Pinpoint the cell where the given text exists, returning its [X, Y] midpoint coordinate. 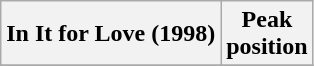
Peakposition [267, 34]
In It for Love (1998) [111, 34]
